Output the [X, Y] coordinate of the center of the cell containing the given text.  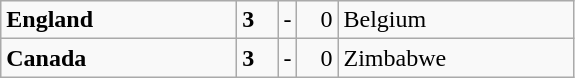
Canada [119, 58]
England [119, 20]
Belgium [456, 20]
Zimbabwe [456, 58]
